Identify which cell holds the provided text, then report its (x, y) central coordinate. 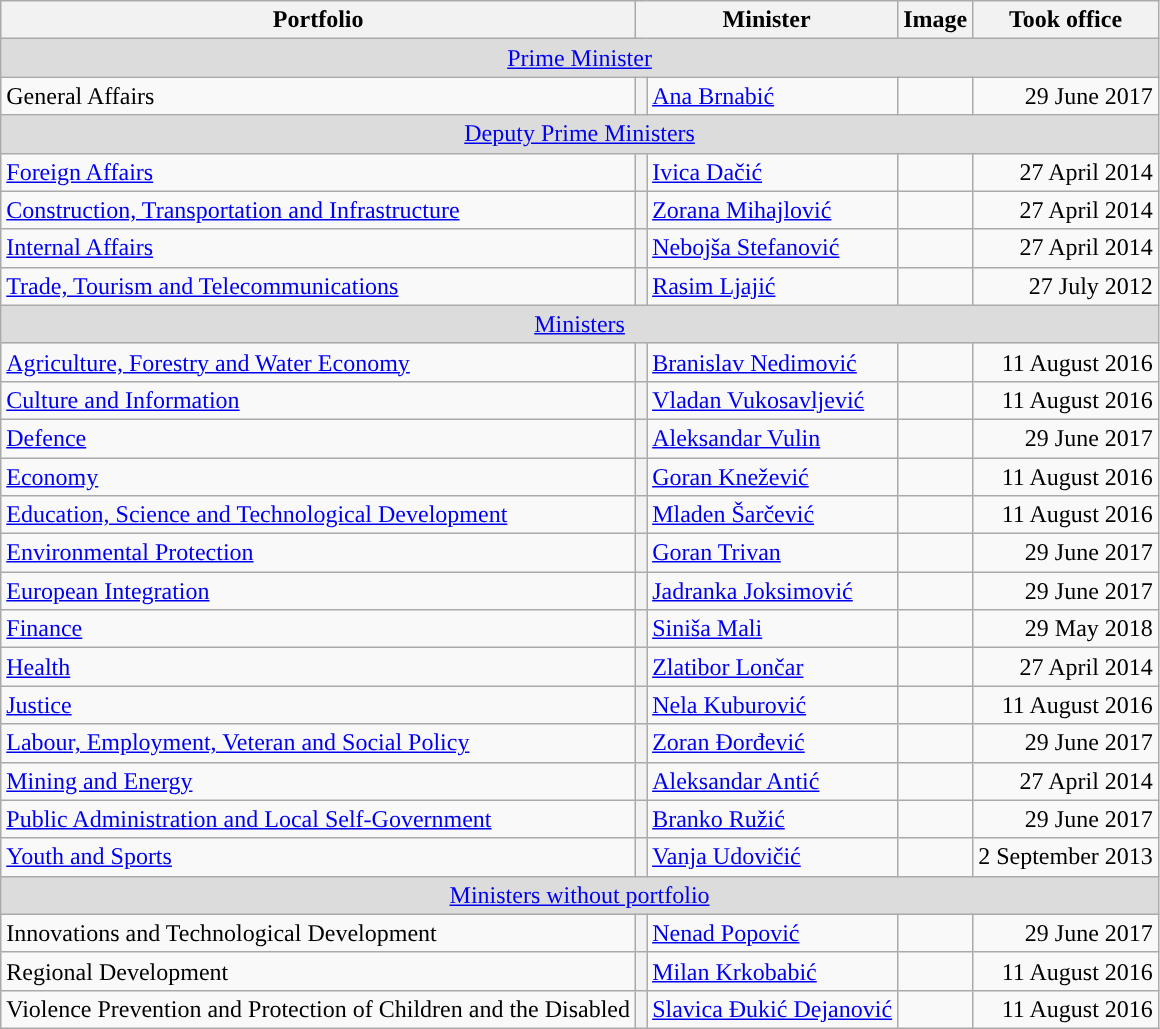
2 September 2013 (1066, 857)
Ivica Dačić (772, 172)
Deputy Prime Ministers (580, 134)
European Integration (318, 591)
General Affairs (318, 96)
Internal Affairs (318, 248)
Economy (318, 477)
Education, Science and Technological Development (318, 515)
Ana Brnabić (772, 96)
Environmental Protection (318, 553)
Foreign Affairs (318, 172)
27 July 2012 (1066, 286)
Youth and Sports (318, 857)
Jadranka Joksimović (772, 591)
Zoran Đorđević (772, 743)
Defence (318, 438)
Zlatibor Lončar (772, 667)
Prime Minister (580, 58)
Minister (767, 20)
Goran Knežević (772, 477)
Vladan Vukosavljević (772, 400)
29 May 2018 (1066, 629)
Milan Krkobabić (772, 971)
Zorana Mihajlović (772, 210)
Innovations and Technological Development (318, 933)
Trade, Tourism and Telecommunications (318, 286)
Agriculture, Forestry and Water Economy (318, 362)
Public Administration and Local Self-Government (318, 819)
Mining and Energy (318, 781)
Justice (318, 705)
Nenad Popović (772, 933)
Vanja Udovičić (772, 857)
Rasim Ljajić (772, 286)
Aleksandar Antić (772, 781)
Violence Prevention and Protection of Children and the Disabled (318, 1009)
Nebojša Stefanović (772, 248)
Portfolio (318, 20)
Health (318, 667)
Slavica Đukić Dejanović (772, 1009)
Nela Kuburović (772, 705)
Branislav Nedimović (772, 362)
Siniša Mali (772, 629)
Mladen Šarčević (772, 515)
Branko Ružić (772, 819)
Goran Trivan (772, 553)
Ministers without portfolio (580, 895)
Took office (1066, 20)
Finance (318, 629)
Regional Development (318, 971)
Aleksandar Vulin (772, 438)
Culture and Information (318, 400)
Image (936, 20)
Ministers (580, 324)
Construction, Transportation and Infrastructure (318, 210)
Labour, Employment, Veteran and Social Policy (318, 743)
